Identify which cell holds the provided text, then report its [X, Y] central coordinate. 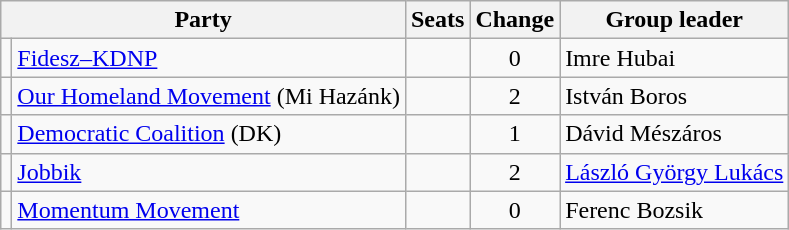
Democratic Coalition (DK) [209, 134]
1 [515, 134]
Momentum Movement [209, 210]
Change [515, 20]
István Boros [674, 96]
Jobbik [209, 172]
Party [204, 20]
Imre Hubai [674, 58]
Ferenc Bozsik [674, 210]
Dávid Mészáros [674, 134]
Seats [437, 20]
László György Lukács [674, 172]
Group leader [674, 20]
Our Homeland Movement (Mi Hazánk) [209, 96]
Fidesz–KDNP [209, 58]
